From the cell containing the given text, extract its center point as [x, y] coordinate. 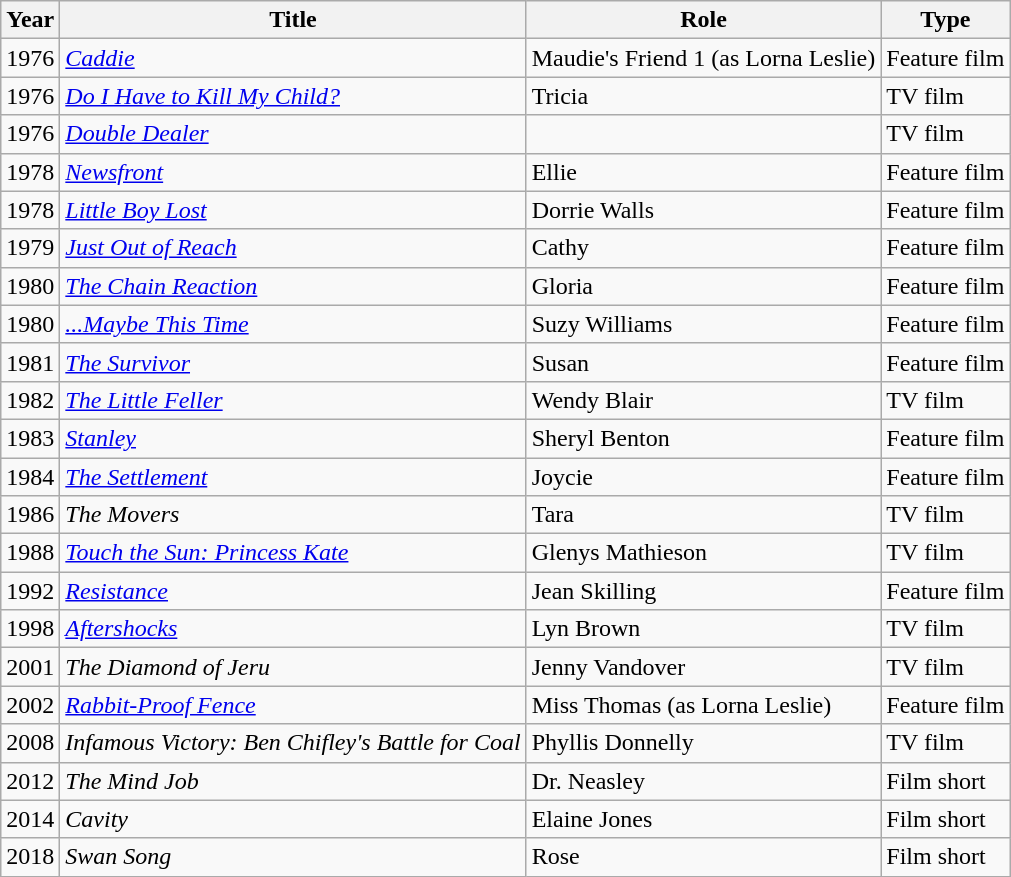
Jenny Vandover [704, 667]
...Maybe This Time [293, 324]
Gloria [704, 286]
The Diamond of Jeru [293, 667]
Infamous Victory: Ben Chifley's Battle for Coal [293, 743]
Dorrie Walls [704, 210]
Aftershocks [293, 629]
1992 [30, 591]
The Little Feller [293, 400]
Suzy Williams [704, 324]
2018 [30, 857]
Cavity [293, 819]
Role [704, 20]
Rose [704, 857]
1981 [30, 362]
1982 [30, 400]
The Mind Job [293, 781]
Susan [704, 362]
Jean Skilling [704, 591]
1983 [30, 438]
Ellie [704, 172]
2012 [30, 781]
1986 [30, 515]
Maudie's Friend 1 (as Lorna Leslie) [704, 58]
The Chain Reaction [293, 286]
1979 [30, 248]
Touch the Sun: Princess Kate [293, 553]
Newsfront [293, 172]
Cathy [704, 248]
Sheryl Benton [704, 438]
2008 [30, 743]
Joycie [704, 477]
Do I Have to Kill My Child? [293, 96]
Wendy Blair [704, 400]
Just Out of Reach [293, 248]
Resistance [293, 591]
Little Boy Lost [293, 210]
Tricia [704, 96]
Swan Song [293, 857]
Title [293, 20]
1998 [30, 629]
Stanley [293, 438]
The Survivor [293, 362]
Type [946, 20]
The Settlement [293, 477]
Glenys Mathieson [704, 553]
Dr. Neasley [704, 781]
1984 [30, 477]
Caddie [293, 58]
2002 [30, 705]
Tara [704, 515]
Miss Thomas (as Lorna Leslie) [704, 705]
Lyn Brown [704, 629]
1988 [30, 553]
2001 [30, 667]
Double Dealer [293, 134]
The Movers [293, 515]
Phyllis Donnelly [704, 743]
2014 [30, 819]
Year [30, 20]
Rabbit-Proof Fence [293, 705]
Elaine Jones [704, 819]
